Pinpoint the cell where the given text exists, returning its [X, Y] midpoint coordinate. 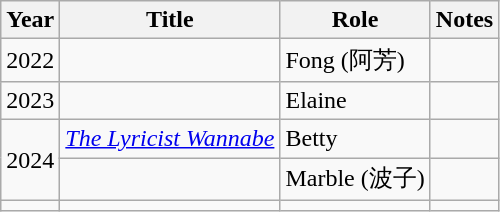
Notes [464, 20]
The Lyricist Wannabe [170, 138]
2024 [30, 160]
Marble (波子) [355, 180]
Elaine [355, 100]
2022 [30, 60]
Year [30, 20]
Title [170, 20]
Betty [355, 138]
2023 [30, 100]
Role [355, 20]
Fong (阿芳) [355, 60]
